Pinpoint the cell where the given text exists, returning its (X, Y) midpoint coordinate. 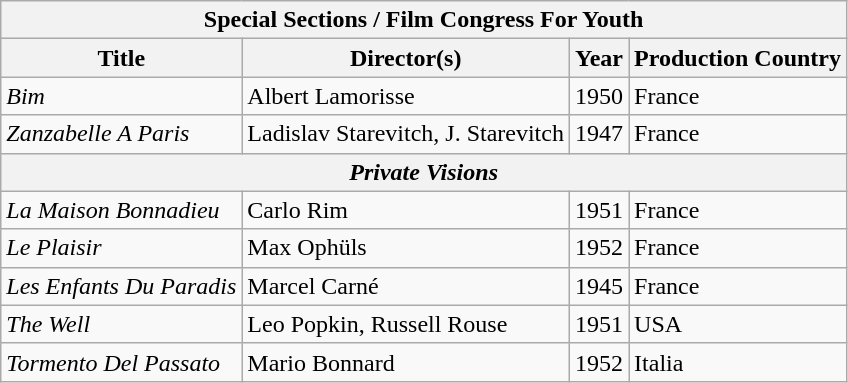
Ladislav Starevitch, J. Starevitch (406, 134)
1945 (598, 286)
Leo Popkin, Russell Rouse (406, 324)
USA (738, 324)
Le Plaisir (122, 248)
Production Country (738, 58)
Tormento Del Passato (122, 362)
Year (598, 58)
Private Visions (424, 172)
Title (122, 58)
La Maison Bonnadieu (122, 210)
Les Enfants Du Paradis (122, 286)
Albert Lamorisse (406, 96)
1950 (598, 96)
The Well (122, 324)
Marcel Carné (406, 286)
Mario Bonnard (406, 362)
Zanzabelle A Paris (122, 134)
1947 (598, 134)
Bim (122, 96)
Carlo Rim (406, 210)
Director(s) (406, 58)
Italia (738, 362)
Max Ophüls (406, 248)
Special Sections / Film Congress For Youth (424, 20)
